Locate the cell with the specified text and output its (X, Y) center coordinate. 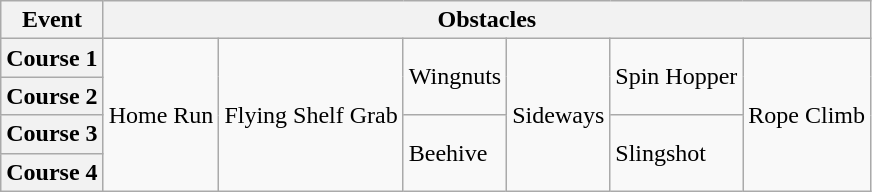
Home Run (161, 115)
Course 4 (52, 172)
Event (52, 20)
Course 3 (52, 134)
Course 2 (52, 96)
Rope Climb (807, 115)
Course 1 (52, 58)
Slingshot (676, 153)
Flying Shelf Grab (311, 115)
Obstacles (486, 20)
Sideways (558, 115)
Wingnuts (454, 77)
Spin Hopper (676, 77)
Beehive (454, 153)
